Detect which cell encompasses the target text, then output its (x, y) center coordinate. 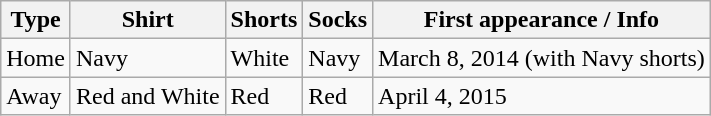
Shorts (264, 20)
First appearance / Info (542, 20)
Socks (338, 20)
April 4, 2015 (542, 96)
Red and White (148, 96)
Shirt (148, 20)
Type (36, 20)
Home (36, 58)
March 8, 2014 (with Navy shorts) (542, 58)
Away (36, 96)
White (264, 58)
